Locate the cell with the specified text and output its (x, y) center coordinate. 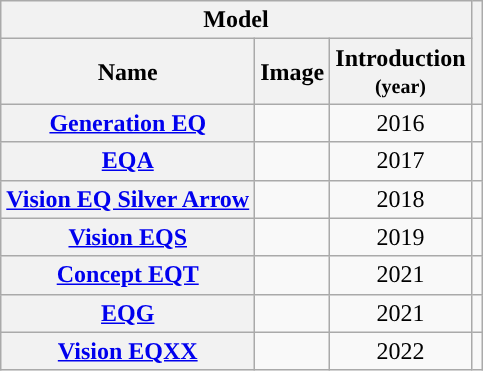
Introduction(year) (400, 72)
2017 (400, 161)
Name (128, 72)
2022 (400, 351)
Model (236, 20)
EQA (128, 161)
2018 (400, 199)
Image (292, 72)
Vision EQ Silver Arrow (128, 199)
Concept EQT (128, 275)
Vision EQS (128, 237)
Vision EQXX (128, 351)
Generation EQ (128, 123)
EQG (128, 313)
2019 (400, 237)
2016 (400, 123)
